Search for the cell housing the specified text and yield its (X, Y) center coordinate. 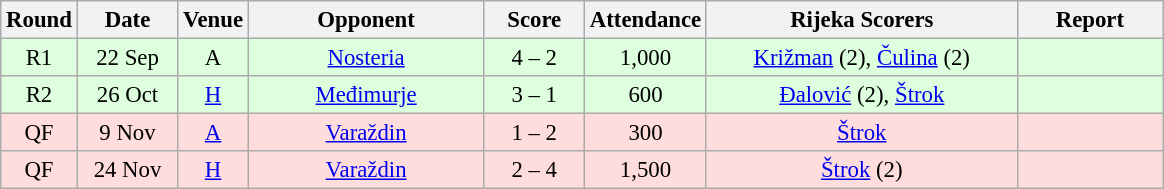
Opponent (366, 20)
300 (646, 133)
R1 (39, 58)
Đalović (2), Štrok (862, 95)
Date (128, 20)
1,000 (646, 58)
26 Oct (128, 95)
Međimurje (366, 95)
R2 (39, 95)
1 – 2 (534, 133)
4 – 2 (534, 58)
Nosteria (366, 58)
Rijeka Scorers (862, 20)
Križman (2), Čulina (2) (862, 58)
2 – 4 (534, 170)
9 Nov (128, 133)
Attendance (646, 20)
600 (646, 95)
Venue (214, 20)
1,500 (646, 170)
24 Nov (128, 170)
Štrok (862, 133)
3 – 1 (534, 95)
Štrok (2) (862, 170)
Score (534, 20)
22 Sep (128, 58)
Report (1090, 20)
Round (39, 20)
